Extract the [x, y] coordinate from the center of the cell holding the provided text.  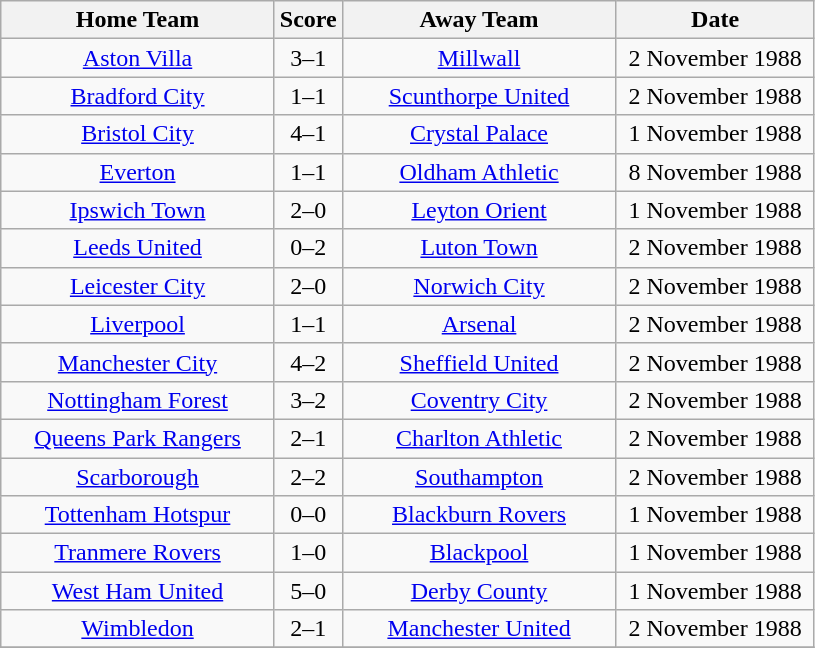
West Ham United [138, 591]
Leyton Orient [479, 210]
Tranmere Rovers [138, 553]
3–1 [308, 58]
Date [716, 20]
Crystal Palace [479, 134]
Manchester United [479, 629]
Everton [138, 172]
Blackpool [479, 553]
1–0 [308, 553]
Norwich City [479, 286]
Away Team [479, 20]
Manchester City [138, 362]
Blackburn Rovers [479, 515]
Arsenal [479, 324]
Scunthorpe United [479, 96]
Luton Town [479, 248]
Leeds United [138, 248]
Score [308, 20]
4–1 [308, 134]
Millwall [479, 58]
Tottenham Hotspur [138, 515]
0–0 [308, 515]
Queens Park Rangers [138, 438]
Liverpool [138, 324]
Bradford City [138, 96]
5–0 [308, 591]
Wimbledon [138, 629]
8 November 1988 [716, 172]
4–2 [308, 362]
3–2 [308, 400]
Bristol City [138, 134]
Coventry City [479, 400]
Home Team [138, 20]
Aston Villa [138, 58]
Ipswich Town [138, 210]
0–2 [308, 248]
Oldham Athletic [479, 172]
Charlton Athletic [479, 438]
Scarborough [138, 477]
Sheffield United [479, 362]
Derby County [479, 591]
Nottingham Forest [138, 400]
Leicester City [138, 286]
Southampton [479, 477]
2–2 [308, 477]
